For the text-containing cell, return its midpoint in (X, Y) coordinate format. 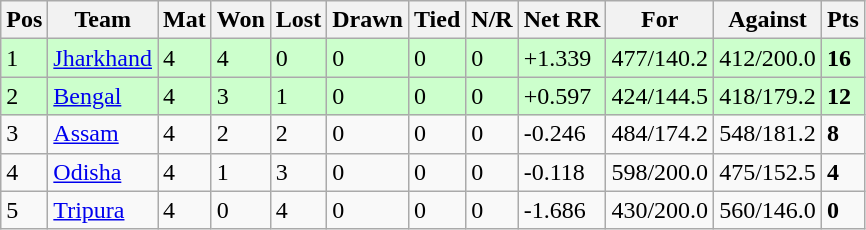
Mat (185, 20)
Odisha (103, 172)
484/174.2 (660, 134)
475/152.5 (768, 172)
Team (103, 20)
Net RR (562, 20)
Tied (436, 20)
418/179.2 (768, 96)
-1.686 (562, 210)
8 (842, 134)
Lost (298, 20)
-0.246 (562, 134)
598/200.0 (660, 172)
Bengal (103, 96)
Pos (24, 20)
430/200.0 (660, 210)
-0.118 (562, 172)
12 (842, 96)
Pts (842, 20)
For (660, 20)
Won (240, 20)
412/200.0 (768, 58)
Assam (103, 134)
Against (768, 20)
N/R (492, 20)
477/140.2 (660, 58)
548/181.2 (768, 134)
Drawn (368, 20)
424/144.5 (660, 96)
+1.339 (562, 58)
+0.597 (562, 96)
Jharkhand (103, 58)
5 (24, 210)
Tripura (103, 210)
16 (842, 58)
560/146.0 (768, 210)
